Identify which cell holds the provided text, then report its [X, Y] central coordinate. 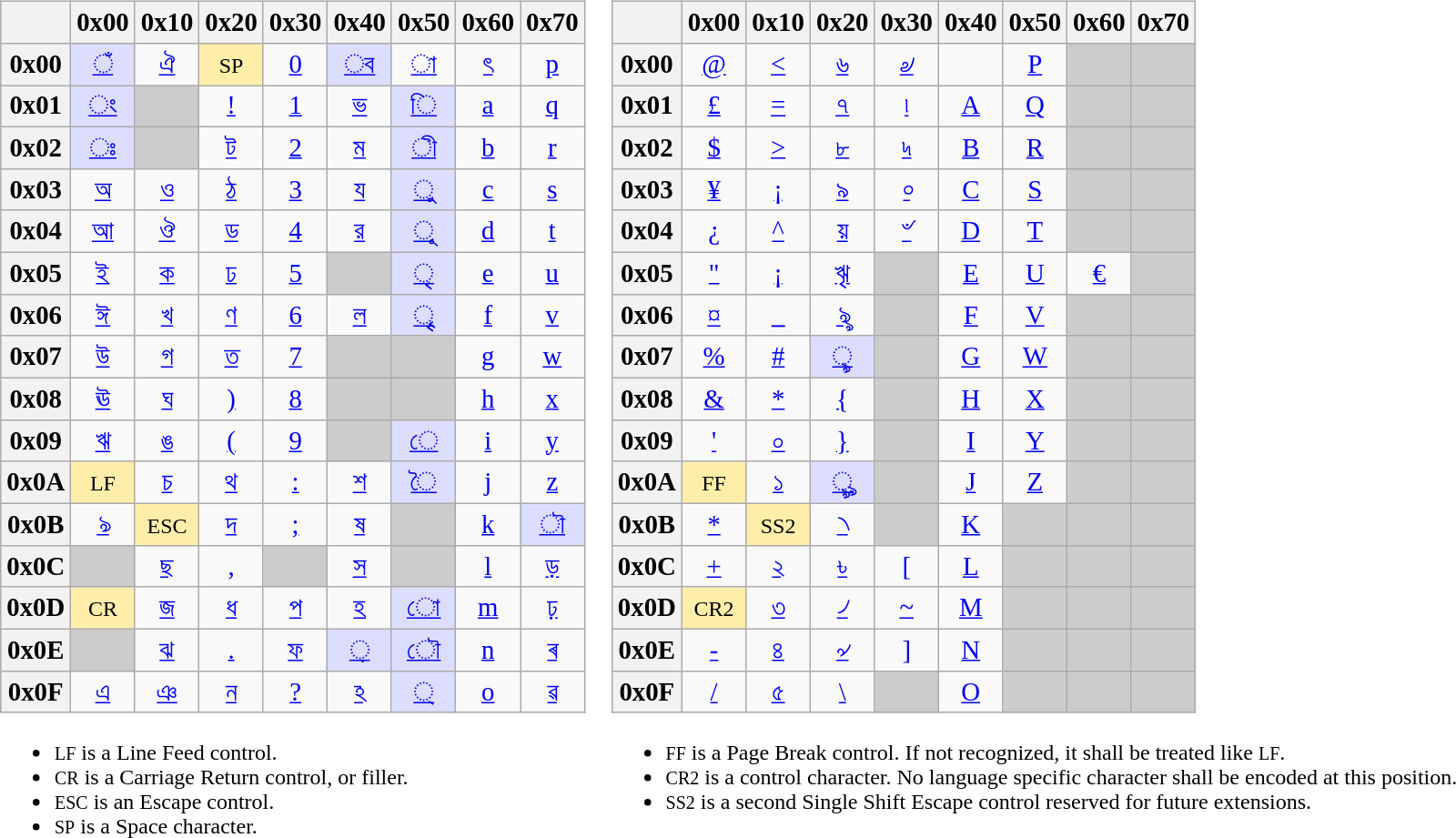
v [553, 315]
◌ঁ [104, 65]
6 [295, 315]
ক [167, 273]
2 [295, 147]
) [231, 399]
FF [713, 482]
ট [231, 147]
৳ [843, 566]
ল [360, 315]
q [553, 106]
h [488, 399]
ঠ [231, 189]
৷ [906, 106]
? [295, 692]
◌ঃ [104, 147]
! [231, 106]
N [970, 650]
ঽ [360, 692]
] [906, 650]
; [295, 524]
য় [843, 231]
৶ [906, 65]
B [970, 147]
া [424, 65]
ঙ [167, 440]
M [970, 608]
¥ [713, 189]
p [553, 65]
ভ [360, 106]
8 [295, 399]
৹ [906, 189]
9 [295, 440]
ঊ [104, 399]
g [488, 357]
: [295, 482]
◌ং [104, 106]
◌ী [424, 147]
ড [231, 231]
থ [231, 482]
z [553, 482]
ঋ [104, 440]
ESC [167, 524]
W [1036, 357]
ণ [231, 315]
SS2 [779, 524]
২ [779, 566]
CR [104, 608]
আ [104, 231]
SP [231, 65]
ড় [553, 566]
Y [1036, 440]
$ [713, 147]
৯ [843, 189]
ৰ [553, 650]
ষ [360, 524]
ছ [167, 566]
ও [167, 189]
j [488, 482]
. [231, 650]
◌ু [424, 189]
u [553, 273]
¤ [713, 315]
/ [713, 692]
◌ব [360, 65]
~ [906, 608]
◌ৣ [843, 482]
c [488, 189]
U [1036, 273]
^ [779, 231]
m [488, 608]
৸ [906, 147]
x [553, 399]
◌ূ [424, 231]
( [231, 440]
স [360, 566]
E [970, 273]
H [970, 399]
গ [167, 357]
A [970, 106]
" [713, 273]
\ [843, 692]
O [970, 692]
ধ [231, 608]
◌় [360, 650]
◌ৃ [424, 273]
৺ [906, 231]
7 [295, 357]
w [553, 357]
r [553, 147]
◌ে [424, 440]
ঢ [231, 273]
t [553, 231]
} [843, 440]
P [1036, 65]
হ [360, 608]
G [970, 357]
ফ [295, 650]
d [488, 231]
◌ৈ [424, 482]
৵ [843, 650]
_ [779, 315]
◌ৄ [424, 315]
+ [713, 566]
4 [295, 231]
উ [104, 357]
F [970, 315]
D [970, 231]
৪ [779, 650]
চ [167, 482]
ঌ [104, 524]
= [779, 106]
Q [1036, 106]
ম [360, 147]
Z [1036, 482]
৮ [843, 147]
ৡ [843, 315]
ই [104, 273]
◌ৢ [843, 357]
◌ৌ [424, 650]
৴ [843, 608]
& [713, 399]
X [1036, 399]
ঐ [167, 65]
L [970, 566]
S [1036, 189]
ঢ় [553, 608]
' [713, 440]
> [779, 147]
{ [843, 399]
@ [713, 65]
৩ [779, 608]
£ [713, 106]
◌ৗ [553, 524]
ঝ [167, 650]
ৱ [553, 692]
ন [231, 692]
◌ি [424, 106]
¿ [713, 231]
R [1036, 147]
◌ো [424, 608]
I [970, 440]
শ [360, 482]
< [779, 65]
অ [104, 189]
J [970, 482]
প [295, 608]
LF [104, 482]
b [488, 147]
T [1036, 231]
৲ [843, 524]
l [488, 566]
ৎ [488, 65]
ঈ [104, 315]
ঞ [167, 692]
ঔ [167, 231]
y [553, 440]
CR2 [713, 608]
a [488, 106]
৬ [843, 65]
এ [104, 692]
% [713, 357]
1 [295, 106]
C [970, 189]
n [488, 650]
o [488, 692]
€ [1099, 273]
◌্ [424, 692]
জ [167, 608]
# [779, 357]
দ [231, 524]
৭ [843, 106]
i [488, 440]
, [231, 566]
s [553, 189]
৫ [779, 692]
K [970, 524]
য [360, 189]
0 [295, 65]
ত [231, 357]
[ [906, 566]
০ [779, 440]
- [713, 650]
র [360, 231]
e [488, 273]
খ [167, 315]
১ [779, 482]
5 [295, 273]
ৠ [843, 273]
V [1036, 315]
k [488, 524]
ঘ [167, 399]
f [488, 315]
3 [295, 189]
